Capture the cell that displays the provided text and extract its (X, Y) central coordinate. 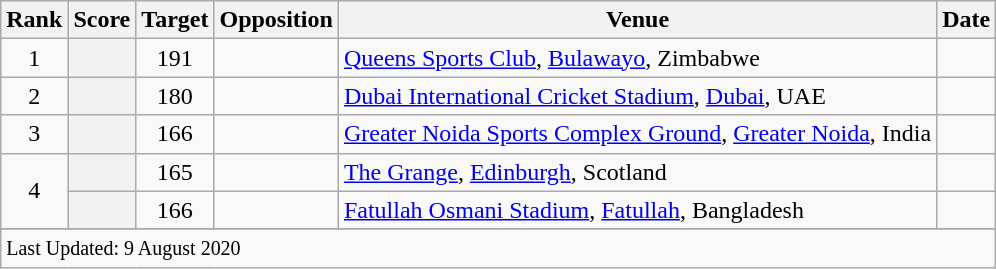
Greater Noida Sports Complex Ground, Greater Noida, India (637, 134)
Last Updated: 9 August 2020 (498, 248)
Queens Sports Club, Bulawayo, Zimbabwe (637, 58)
165 (175, 172)
3 (34, 134)
Score (102, 20)
191 (175, 58)
2 (34, 96)
Target (175, 20)
Dubai International Cricket Stadium, Dubai, UAE (637, 96)
Rank (34, 20)
1 (34, 58)
180 (175, 96)
Fatullah Osmani Stadium, Fatullah, Bangladesh (637, 210)
Opposition (276, 20)
Date (966, 20)
Venue (637, 20)
4 (34, 191)
The Grange, Edinburgh, Scotland (637, 172)
